Return the (X, Y) coordinate for the center point of the cell that contains the specified text.  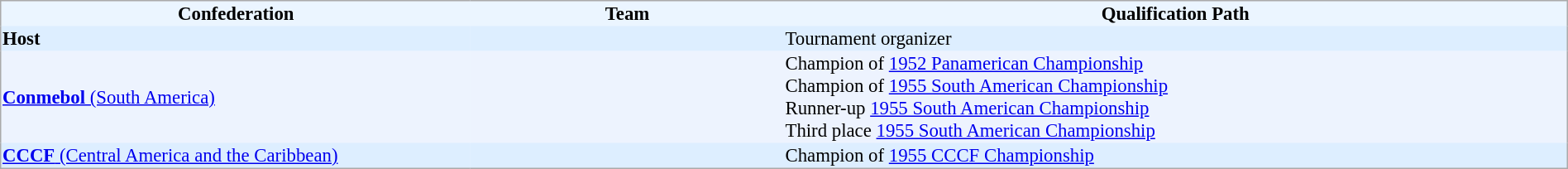
Champion of 1955 CCCF Championship (1176, 156)
Host (236, 39)
CCCF (Central America and the Caribbean) (236, 156)
Tournament organizer (1176, 39)
Qualification Path (1176, 13)
Team (627, 13)
Confederation (236, 13)
Conmebol (South America) (236, 98)
